Determine the [x, y] coordinate at the center of the cell enclosing the given text.  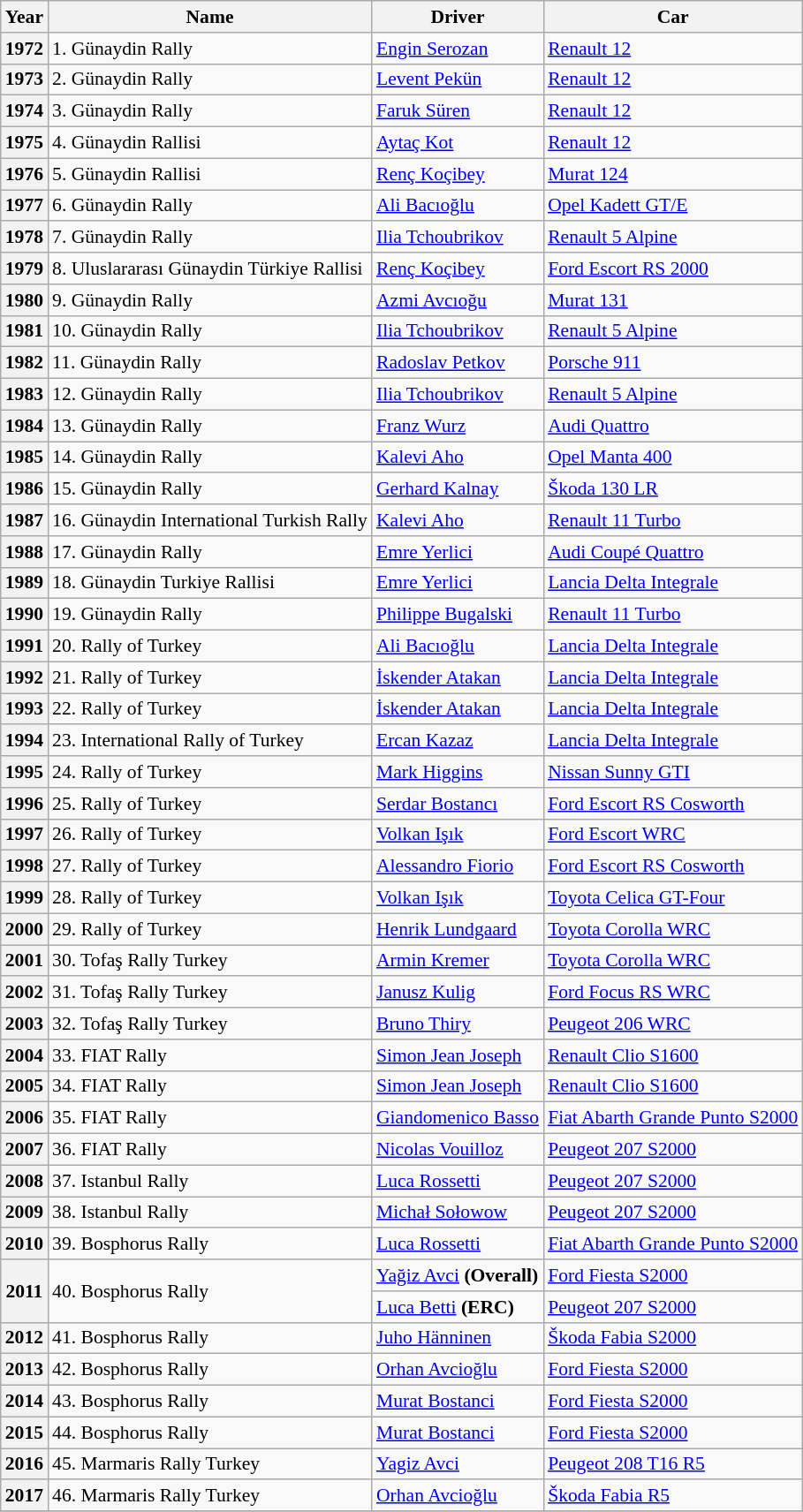
Peugeot 208 T16 R5 [673, 1464]
21. Rally of Turkey [210, 677]
Year [25, 17]
2000 [25, 929]
4. Günaydin Rallisi [210, 143]
Ford Escort WRC [673, 835]
1998 [25, 866]
Bruno Thiry [458, 1024]
29. Rally of Turkey [210, 929]
13. Günaydin Rally [210, 426]
6. Günaydin Rally [210, 206]
Giandomenico Basso [458, 1118]
Ford Focus RS WRC [673, 993]
Yagiz Avci [458, 1464]
30. Tofaş Rally Turkey [210, 961]
1987 [25, 520]
9. Günaydin Rally [210, 300]
1972 [25, 49]
23. International Rally of Turkey [210, 741]
2001 [25, 961]
Levent Pekün [458, 79]
Murat 131 [673, 300]
10. Günaydin Rally [210, 331]
1988 [25, 552]
27. Rally of Turkey [210, 866]
Car [673, 17]
2. Günaydin Rally [210, 79]
2004 [25, 1055]
22. Rally of Turkey [210, 709]
Luca Betti (ERC) [458, 1307]
1981 [25, 331]
5. Günaydin Rallisi [210, 174]
1994 [25, 741]
Azmi Avcıoğu [458, 300]
1990 [25, 615]
Driver [458, 17]
1978 [25, 238]
37. Istanbul Rally [210, 1181]
45. Marmaris Rally Turkey [210, 1464]
Gerhard Kalnay [458, 489]
Michał Sołowow [458, 1213]
2003 [25, 1024]
Juho Hänninen [458, 1338]
2015 [25, 1433]
Alessandro Fiorio [458, 866]
25. Rally of Turkey [210, 804]
1983 [25, 395]
34. FIAT Rally [210, 1086]
Škoda Fabia S2000 [673, 1338]
42. Bosphorus Rally [210, 1370]
2013 [25, 1370]
1976 [25, 174]
1974 [25, 111]
Ercan Kazaz [458, 741]
33. FIAT Rally [210, 1055]
1980 [25, 300]
32. Tofaş Rally Turkey [210, 1024]
Opel Kadett GT/E [673, 206]
1995 [25, 772]
1989 [25, 583]
43. Bosphorus Rally [210, 1402]
26. Rally of Turkey [210, 835]
Mark Higgins [458, 772]
1. Günaydin Rally [210, 49]
1977 [25, 206]
12. Günaydin Rally [210, 395]
17. Günaydin Rally [210, 552]
Janusz Kulig [458, 993]
1979 [25, 268]
18. Günaydin Turkiye Rallisi [210, 583]
2006 [25, 1118]
Yağiz Avci (Overall) [458, 1275]
2016 [25, 1464]
1996 [25, 804]
Henrik Lundgaard [458, 929]
1985 [25, 457]
2009 [25, 1213]
1984 [25, 426]
1975 [25, 143]
2017 [25, 1496]
1986 [25, 489]
11. Günaydin Rally [210, 363]
46. Marmaris Rally Turkey [210, 1496]
40. Bosphorus Rally [210, 1291]
Philippe Bugalski [458, 615]
Ford Escort RS 2000 [673, 268]
41. Bosphorus Rally [210, 1338]
Murat 124 [673, 174]
Franz Wurz [458, 426]
14. Günaydin Rally [210, 457]
16. Günaydin International Turkish Rally [210, 520]
Faruk Süren [458, 111]
Peugeot 206 WRC [673, 1024]
Audi Coupé Quattro [673, 552]
Toyota Celica GT-Four [673, 898]
Serdar Bostancı [458, 804]
Škoda Fabia R5 [673, 1496]
35. FIAT Rally [210, 1118]
1997 [25, 835]
39. Bosphorus Rally [210, 1244]
Aytaç Kot [458, 143]
1973 [25, 79]
Audi Quattro [673, 426]
1993 [25, 709]
Nicolas Vouilloz [458, 1150]
Radoslav Petkov [458, 363]
Nissan Sunny GTI [673, 772]
2010 [25, 1244]
Engin Serozan [458, 49]
3. Günaydin Rally [210, 111]
8. Uluslararası Günaydin Türkiye Rallisi [210, 268]
2011 [25, 1291]
Name [210, 17]
Škoda 130 LR [673, 489]
38. Istanbul Rally [210, 1213]
2007 [25, 1150]
15. Günaydin Rally [210, 489]
24. Rally of Turkey [210, 772]
31. Tofaş Rally Turkey [210, 993]
36. FIAT Rally [210, 1150]
Porsche 911 [673, 363]
2005 [25, 1086]
1999 [25, 898]
44. Bosphorus Rally [210, 1433]
Opel Manta 400 [673, 457]
2014 [25, 1402]
28. Rally of Turkey [210, 898]
2002 [25, 993]
7. Günaydin Rally [210, 238]
20. Rally of Turkey [210, 646]
Armin Kremer [458, 961]
2008 [25, 1181]
1982 [25, 363]
2012 [25, 1338]
1991 [25, 646]
19. Günaydin Rally [210, 615]
1992 [25, 677]
